Scan for the cell matching the given text and deliver its (x, y) coordinate at center. 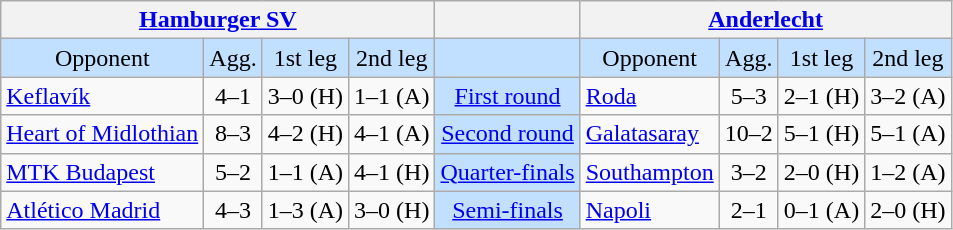
3–2 (A) (908, 96)
MTK Budapest (102, 172)
5–1 (H) (821, 134)
Galatasaray (650, 134)
1–2 (A) (908, 172)
5–3 (748, 96)
Keflavík (102, 96)
4–2 (H) (305, 134)
4–1 (H) (392, 172)
Semi-finals (508, 210)
Heart of Midlothian (102, 134)
4–1 (A) (392, 134)
4–3 (233, 210)
Roda (650, 96)
10–2 (748, 134)
3–2 (748, 172)
2–1 (748, 210)
Quarter-finals (508, 172)
4–1 (233, 96)
Hamburger SV (218, 20)
2–1 (H) (821, 96)
0–1 (A) (821, 210)
Atlético Madrid (102, 210)
Southampton (650, 172)
8–3 (233, 134)
First round (508, 96)
Second round (508, 134)
Napoli (650, 210)
5–1 (A) (908, 134)
Anderlecht (766, 20)
5–2 (233, 172)
1–3 (A) (305, 210)
